Provide the [x, y] coordinate of the cell's center where the given text is located.  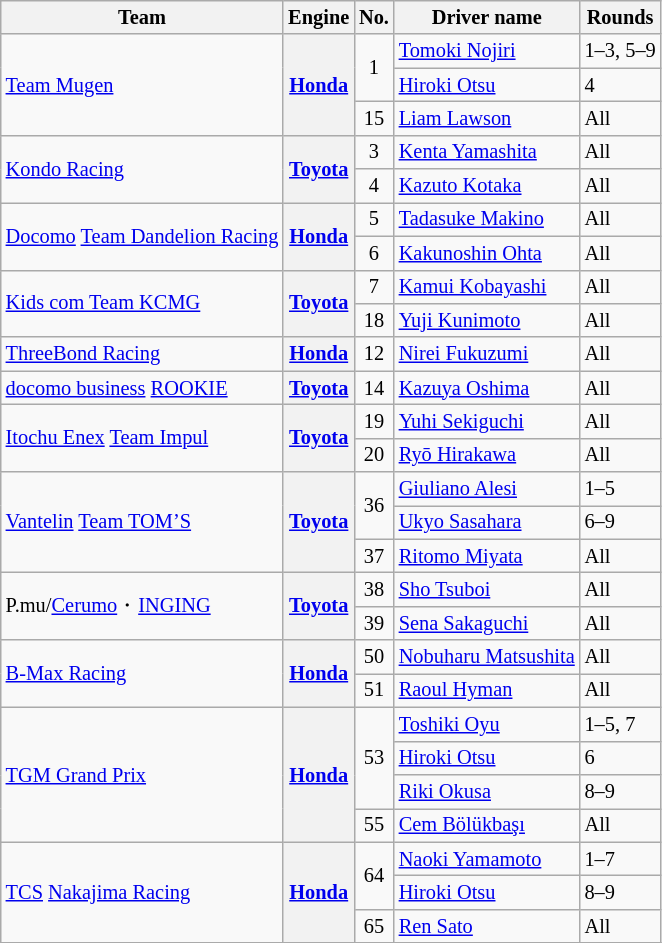
Driver name [487, 17]
1–5 [620, 489]
65 [374, 926]
1–7 [620, 859]
Raoul Hyman [487, 690]
Sena Sakaguchi [487, 623]
B-Max Racing [142, 674]
Ren Sato [487, 926]
Toshiki Oyu [487, 724]
51 [374, 690]
Tadasuke Makino [487, 219]
15 [374, 118]
5 [374, 219]
Team [142, 17]
1–5, 7 [620, 724]
Riki Okusa [487, 791]
ThreeBond Racing [142, 354]
TCS Nakajima Racing [142, 892]
Engine [318, 17]
14 [374, 388]
39 [374, 623]
53 [374, 758]
Kamui Kobayashi [487, 287]
Naoki Yamamoto [487, 859]
38 [374, 589]
Vantelin Team TOM’S [142, 522]
7 [374, 287]
18 [374, 320]
Liam Lawson [487, 118]
37 [374, 556]
3 [374, 152]
Kazuto Kotaka [487, 186]
Rounds [620, 17]
1 [374, 68]
Yuhi Sekiguchi [487, 421]
Team Mugen [142, 84]
Tomoki Nojiri [487, 51]
docomo business ROOKIE [142, 388]
P.mu/Cerumo・INGING [142, 606]
Nirei Fukuzumi [487, 354]
Itochu Enex Team Impul [142, 438]
50 [374, 657]
No. [374, 17]
Kids com Team KCMG [142, 304]
Kenta Yamashita [487, 152]
Nobuharu Matsushita [487, 657]
Kakunoshin Ohta [487, 253]
36 [374, 506]
Kondo Racing [142, 168]
Cem Bölükbaşı [487, 825]
1–3, 5–9 [620, 51]
55 [374, 825]
Ritomo Miyata [487, 556]
20 [374, 455]
Ukyo Sasahara [487, 522]
Sho Tsuboi [487, 589]
Docomo Team Dandelion Racing [142, 236]
Ryō Hirakawa [487, 455]
6–9 [620, 522]
TGM Grand Prix [142, 774]
12 [374, 354]
Giuliano Alesi [487, 489]
Yuji Kunimoto [487, 320]
Kazuya Oshima [487, 388]
19 [374, 421]
64 [374, 876]
